Provide the [X, Y] coordinate of the cell's center where the given text is located.  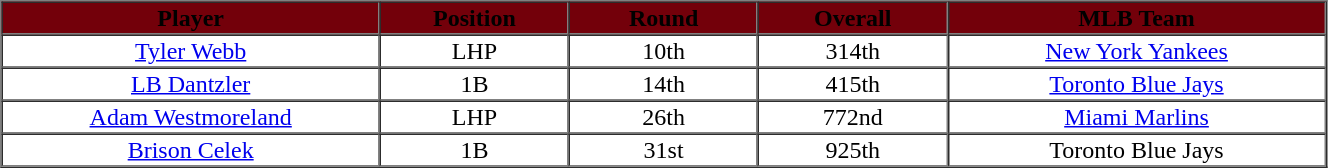
Adam Westmoreland [191, 116]
MLB Team [1136, 18]
31st [664, 150]
925th [852, 150]
10th [664, 50]
314th [852, 50]
Tyler Webb [191, 50]
Player [191, 18]
Round [664, 18]
Miami Marlins [1136, 116]
Position [474, 18]
26th [664, 116]
LB Dantzler [191, 84]
Overall [852, 18]
415th [852, 84]
14th [664, 84]
772nd [852, 116]
Brison Celek [191, 150]
New York Yankees [1136, 50]
